Identify which cell holds the provided text, then report its (X, Y) central coordinate. 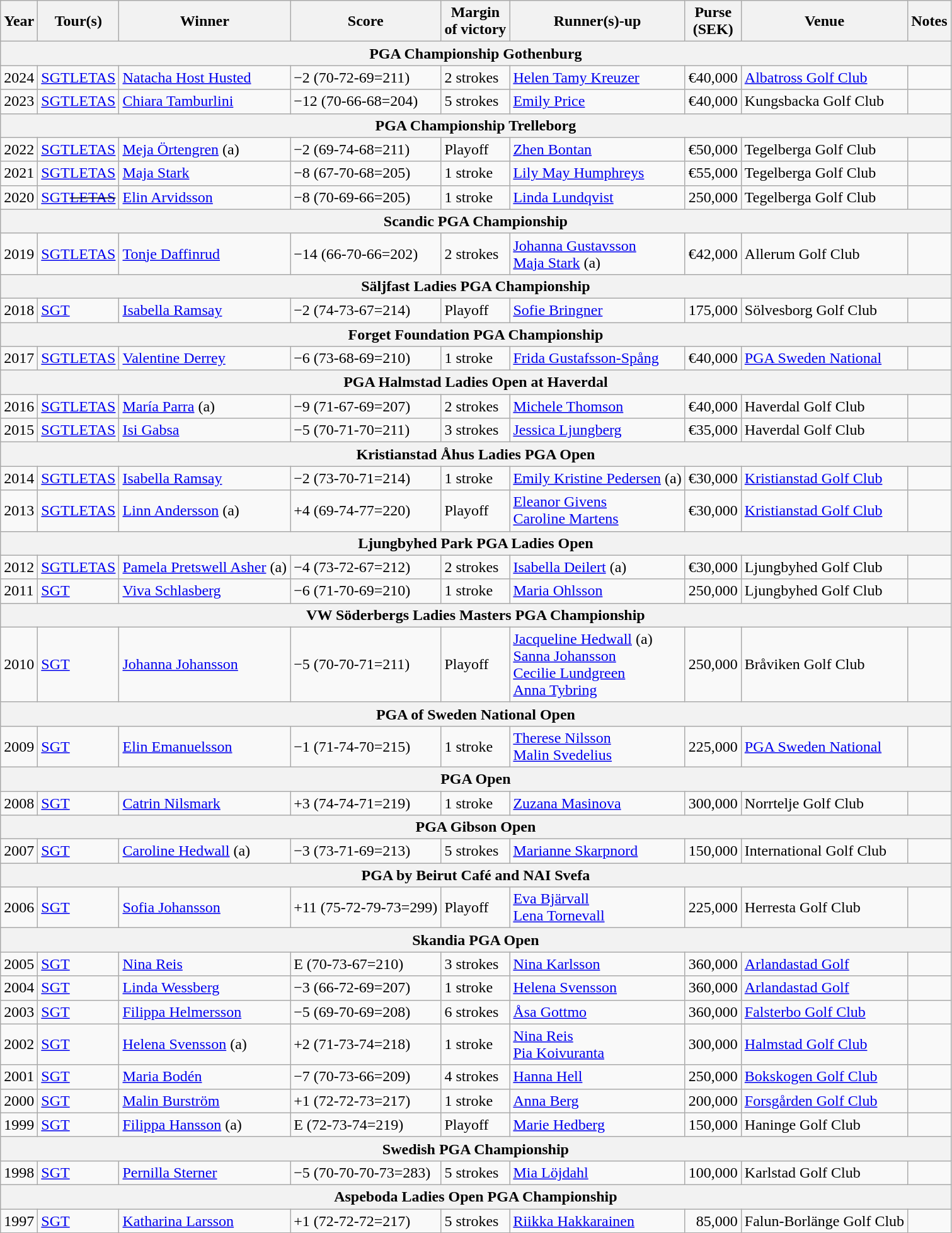
Isi Gabsa (205, 430)
2005 (19, 964)
€55,000 (713, 173)
Linn Andersson (a) (205, 510)
Eleanor Givens Caroline Martens (597, 510)
2019 (19, 253)
Forsgården Golf Club (824, 1101)
Jessica Ljungberg (597, 430)
Viva Schlasberg (205, 591)
Filippa Helmersson (205, 1012)
Norrtelje Golf Club (824, 803)
Marianne Skarpnord (597, 851)
175,000 (713, 310)
Sölvesborg Golf Club (824, 310)
Lily May Humphreys (597, 173)
2004 (19, 988)
PGA of Sweden National Open (476, 714)
2011 (19, 591)
−4 (73-72-67=212) (365, 567)
Elin Emanuelsson (205, 746)
Nina Karlsson (597, 964)
−1 (71-74-70=215) (365, 746)
Mia Löjdahl (597, 1173)
Maria Bodén (205, 1077)
Herresta Golf Club (824, 907)
Bråviken Golf Club (824, 664)
Marginof victory (475, 21)
Frida Gustafsson-Spång (597, 358)
€50,000 (713, 149)
Bokskogen Golf Club (824, 1077)
Isabella Deilert (a) (597, 567)
2003 (19, 1012)
2021 (19, 173)
2009 (19, 746)
Linda Wessberg (205, 988)
Elin Arvidsson (205, 197)
Helena Svensson (a) (205, 1045)
Scandic PGA Championship (476, 221)
+1 (72-72-73=217) (365, 1101)
PGA Championship Gothenburg (476, 54)
1998 (19, 1173)
Kungsbacka Golf Club (824, 101)
Malin Burström (205, 1101)
2018 (19, 310)
+3 (74-74-71=219) (365, 803)
Maja Stark (205, 173)
−9 (71-67-69=207) (365, 406)
Åsa Gottmo (597, 1012)
Meja Örtengren (a) (205, 149)
Sofie Bringner (597, 310)
2010 (19, 664)
Michele Thomson (597, 406)
+4 (69-74-77=220) (365, 510)
2002 (19, 1045)
Nina Reis Pia Koivuranta (597, 1045)
E (72-73-74=219) (365, 1125)
2014 (19, 478)
Linda Lundqvist (597, 197)
6 strokes (475, 1012)
Forget Foundation PGA Championship (476, 335)
Natacha Host Husted (205, 77)
−5 (70-71-70=211) (365, 430)
100,000 (713, 1173)
VW Söderbergs Ladies Masters PGA Championship (476, 615)
1999 (19, 1125)
−2 (69-74-68=211) (365, 149)
2012 (19, 567)
Johanna Gustavsson Maja Stark (a) (597, 253)
PGA Championship Trelleborg (476, 125)
Winner (205, 21)
Eva Bjärvall Lena Tornevall (597, 907)
−8 (70-69-66=205) (365, 197)
Helen Tamy Kreuzer (597, 77)
Jacqueline Hedwall (a) Sanna Johansson Cecilie Lundgreen Anna Tybring (597, 664)
Kristianstad Åhus Ladies PGA Open (476, 454)
2013 (19, 510)
Karlstad Golf Club (824, 1173)
Zhen Bontan (597, 149)
−2 (73-70-71=214) (365, 478)
Chiara Tamburlini (205, 101)
−8 (67-70-68=205) (365, 173)
−5 (70-70-70-73=283) (365, 1173)
−12 (70-66-68=204) (365, 101)
Albatross Golf Club (824, 77)
−14 (66-70-66=202) (365, 253)
Helena Svensson (597, 988)
−3 (73-71-69=213) (365, 851)
€35,000 (713, 430)
Halmstad Golf Club (824, 1045)
2006 (19, 907)
Nina Reis (205, 964)
Catrin Nilsmark (205, 803)
International Golf Club (824, 851)
Säljfast Ladies PGA Championship (476, 286)
−3 (66-72-69=207) (365, 988)
Valentine Derrey (205, 358)
−5 (69-70-69=208) (365, 1012)
+11 (75-72-79-73=299) (365, 907)
Caroline Hedwall (a) (205, 851)
Pernilla Sterner (205, 1173)
Allerum Golf Club (824, 253)
Johanna Johansson (205, 664)
Sofia Johansson (205, 907)
Marie Hedberg (597, 1125)
2007 (19, 851)
Haninge Golf Club (824, 1125)
1997 (19, 1220)
2023 (19, 101)
Katharina Larsson (205, 1220)
Swedish PGA Championship (476, 1149)
2020 (19, 197)
−6 (71-70-69=210) (365, 591)
−2 (74-73-67=214) (365, 310)
2001 (19, 1077)
PGA Open (476, 779)
2000 (19, 1101)
Zuzana Masinova (597, 803)
PGA Gibson Open (476, 827)
Maria Ohlsson (597, 591)
Year (19, 21)
−5 (70-70-71=211) (365, 664)
Purse(SEK) (713, 21)
Tour(s) (78, 21)
Score (365, 21)
+1 (72-72-72=217) (365, 1220)
Aspeboda Ladies Open PGA Championship (476, 1196)
Hanna Hell (597, 1077)
María Parra (a) (205, 406)
2008 (19, 803)
Filippa Hansson (a) (205, 1125)
4 strokes (475, 1077)
Venue (824, 21)
Anna Berg (597, 1101)
2016 (19, 406)
85,000 (713, 1220)
2022 (19, 149)
Runner(s)-up (597, 21)
PGA by Beirut Café and NAI Svefa (476, 875)
Pamela Pretswell Asher (a) (205, 567)
200,000 (713, 1101)
PGA Halmstad Ladies Open at Haverdal (476, 382)
€42,000 (713, 253)
Emily Price (597, 101)
2024 (19, 77)
Falun-Borlänge Golf Club (824, 1220)
−2 (70-72-69=211) (365, 77)
Skandia PGA Open (476, 940)
Falsterbo Golf Club (824, 1012)
Emily Kristine Pedersen (a) (597, 478)
2017 (19, 358)
+2 (71-73-74=218) (365, 1045)
−7 (70-73-66=209) (365, 1077)
Therese Nilsson Malin Svedelius (597, 746)
Tonje Daffinrud (205, 253)
Ljungbyhed Park PGA Ladies Open (476, 543)
2015 (19, 430)
Riikka Hakkarainen (597, 1220)
E (70-73-67=210) (365, 964)
−6 (73-68-69=210) (365, 358)
Notes (929, 21)
